Search for the cell housing the specified text and yield its (x, y) center coordinate. 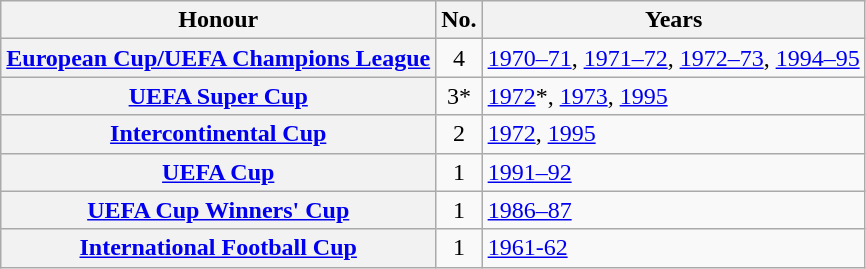
UEFA Super Cup (218, 96)
Years (674, 20)
Honour (218, 20)
UEFA Cup Winners' Cup (218, 210)
1991–92 (674, 172)
1986–87 (674, 210)
Intercontinental Cup (218, 134)
4 (459, 58)
International Football Cup (218, 248)
1972, 1995 (674, 134)
European Cup/UEFA Champions League (218, 58)
UEFA Cup (218, 172)
2 (459, 134)
3* (459, 96)
1970–71, 1971–72, 1972–73, 1994–95 (674, 58)
No. (459, 20)
1972*, 1973, 1995 (674, 96)
1961-62 (674, 248)
